Return (x, y) of the center of cell containing provided text 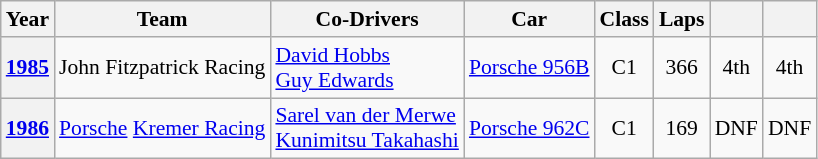
Co-Drivers (367, 19)
1986 (28, 128)
366 (682, 68)
1985 (28, 68)
Car (530, 19)
Year (28, 19)
Team (162, 19)
Porsche Kremer Racing (162, 128)
Porsche 962C (530, 128)
John Fitzpatrick Racing (162, 68)
Laps (682, 19)
Sarel van der Merwe Kunimitsu Takahashi (367, 128)
169 (682, 128)
David Hobbs Guy Edwards (367, 68)
Class (624, 19)
Porsche 956B (530, 68)
